Identify which cell holds the provided text, then report its [X, Y] central coordinate. 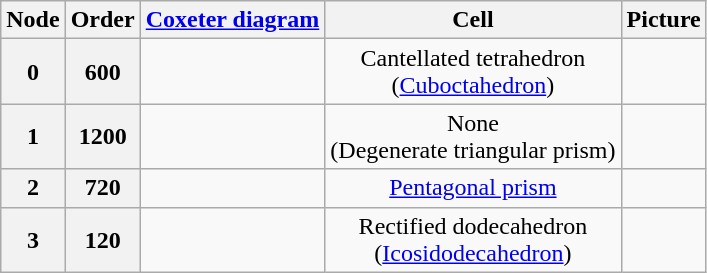
Coxeter diagram [232, 20]
Cantellated tetrahedron(Cuboctahedron) [473, 72]
Picture [664, 20]
Rectified dodecahedron(Icosidodecahedron) [473, 240]
1200 [102, 136]
Cell [473, 20]
120 [102, 240]
3 [33, 240]
None(Degenerate triangular prism) [473, 136]
600 [102, 72]
2 [33, 188]
1 [33, 136]
720 [102, 188]
Pentagonal prism [473, 188]
Order [102, 20]
Node [33, 20]
0 [33, 72]
